Output the [X, Y] coordinate of the center of the cell containing the given text.  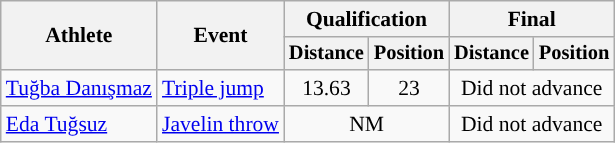
13.63 [326, 88]
Final [532, 19]
Eda Tuğsuz [79, 124]
Javelin throw [220, 124]
Triple jump [220, 88]
Event [220, 36]
NM [366, 124]
Athlete [79, 36]
Qualification [366, 19]
23 [409, 88]
Tuğba Danışmaz [79, 88]
